Search for the cell housing the specified text and yield its (X, Y) center coordinate. 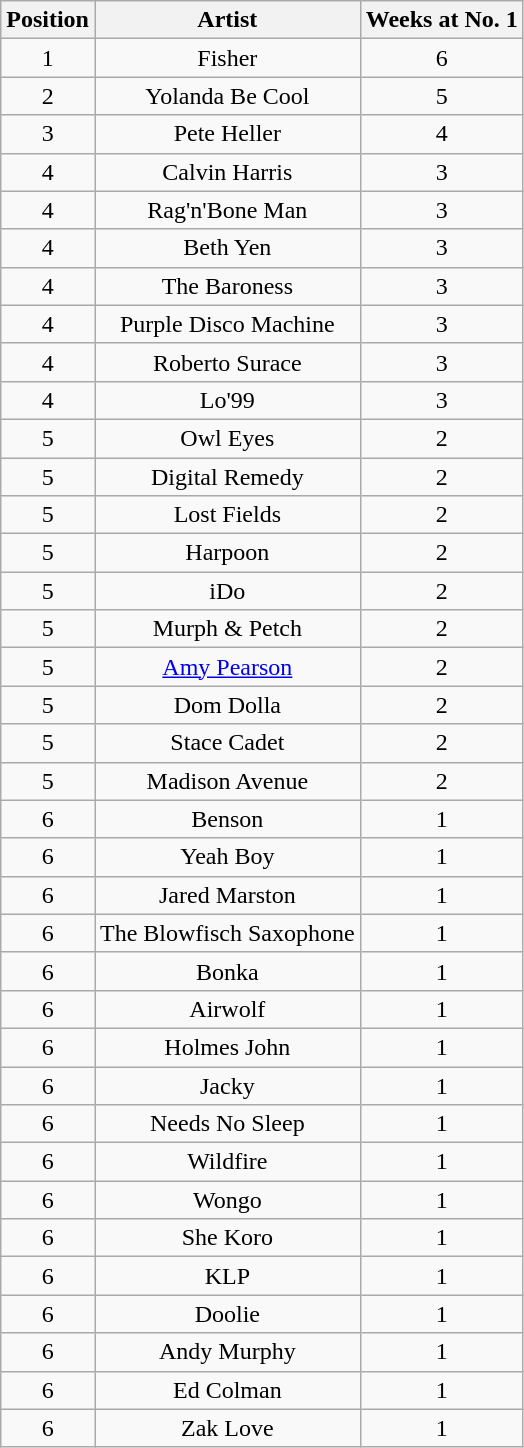
Rag'n'Bone Man (227, 210)
Needs No Sleep (227, 1124)
Stace Cadet (227, 743)
Jared Marston (227, 895)
The Baroness (227, 286)
Holmes John (227, 1047)
Andy Murphy (227, 1352)
Ed Colman (227, 1390)
Beth Yen (227, 248)
Yeah Boy (227, 857)
Murph & Petch (227, 629)
Dom Dolla (227, 705)
KLP (227, 1276)
Benson (227, 819)
Calvin Harris (227, 172)
Lo'99 (227, 400)
Owl Eyes (227, 438)
Lost Fields (227, 515)
Madison Avenue (227, 781)
Zak Love (227, 1428)
Position (48, 20)
Doolie (227, 1314)
Digital Remedy (227, 477)
She Koro (227, 1238)
Weeks at No. 1 (442, 20)
Pete Heller (227, 134)
Amy Pearson (227, 667)
iDo (227, 591)
Roberto Surace (227, 362)
Jacky (227, 1085)
The Blowfisch Saxophone (227, 933)
Purple Disco Machine (227, 324)
Artist (227, 20)
Wongo (227, 1200)
Wildfire (227, 1162)
Bonka (227, 971)
Yolanda Be Cool (227, 96)
Fisher (227, 58)
Harpoon (227, 553)
Airwolf (227, 1009)
